Return (x, y) of the center of cell containing provided text 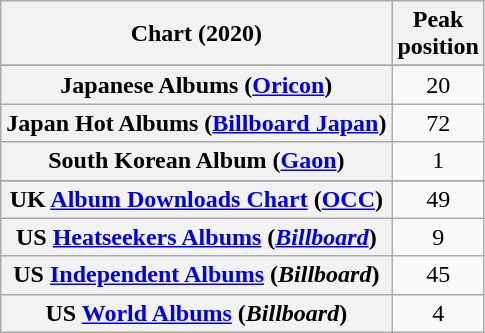
US Independent Albums (Billboard) (196, 275)
49 (438, 199)
72 (438, 123)
UK Album Downloads Chart (OCC) (196, 199)
9 (438, 237)
US World Albums (Billboard) (196, 313)
Chart (2020) (196, 34)
Peakposition (438, 34)
South Korean Album (Gaon) (196, 161)
US Heatseekers Albums (Billboard) (196, 237)
45 (438, 275)
Japan Hot Albums (Billboard Japan) (196, 123)
20 (438, 85)
Japanese Albums (Oricon) (196, 85)
4 (438, 313)
1 (438, 161)
